Determine the (x, y) coordinate at the center of the cell enclosing the given text.  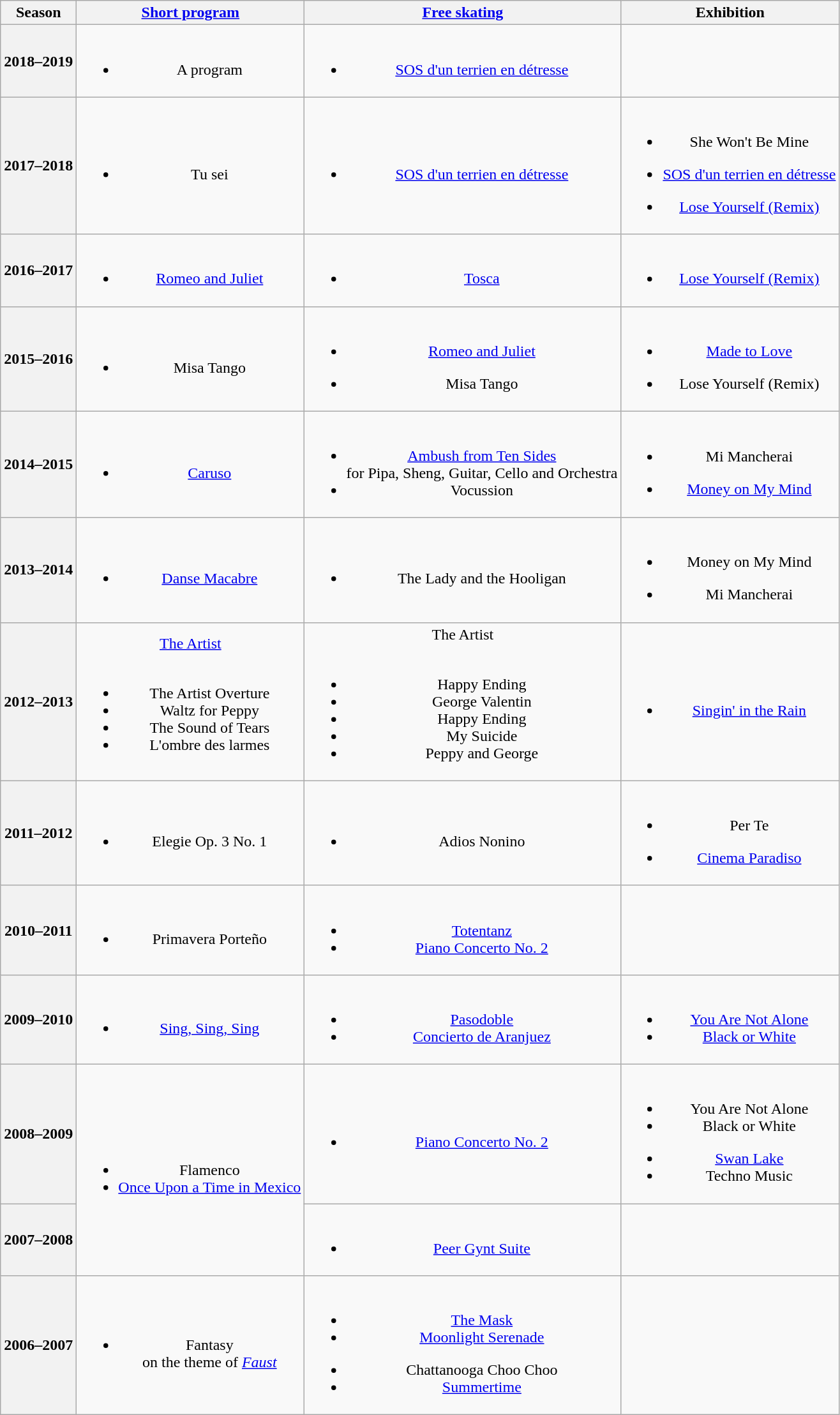
Money on My Mind Mi Mancherai (730, 570)
Fantasyon the theme of Faust (190, 1345)
Tosca (463, 271)
Caruso (190, 465)
Piano Concerto No. 2 (463, 1134)
Lose Yourself (Remix) (730, 271)
Per Te Cinema Paradiso (730, 833)
PasodobleConcierto de Aranjuez (463, 1019)
Season (38, 13)
Romeo and Juliet (190, 271)
2011–2012 (38, 833)
Free skating (463, 13)
2009–2010 (38, 1019)
Elegie Op. 3 No. 1 (190, 833)
2007–2008 (38, 1239)
The Mask Moonlight Serenade Chattanooga Choo ChooSummertime (463, 1345)
2010–2011 (38, 930)
Tu sei (190, 166)
Ambush from Ten Sidesfor Pipa, Sheng, Guitar, Cello and Orchestra Vocussion (463, 465)
Short program (190, 13)
A program (190, 61)
Misa Tango (190, 359)
2014–2015 (38, 465)
The Artist The Artist OvertureWaltz for PeppyThe Sound of TearsL'ombre des larmes (190, 701)
2016–2017 (38, 271)
2006–2007 (38, 1345)
2012–2013 (38, 701)
FlamencoOnce Upon a Time in Mexico (190, 1169)
Mi Mancherai Money on My Mind (730, 465)
You Are Not AloneBlack or White (730, 1019)
2018–2019 (38, 61)
2013–2014 (38, 570)
Totentanz Piano Concerto No. 2 (463, 930)
Danse Macabre (190, 570)
2017–2018 (38, 166)
Singin' in the Rain (730, 701)
2015–2016 (38, 359)
Sing, Sing, Sing (190, 1019)
Exhibition (730, 13)
Romeo and Juliet Misa Tango (463, 359)
Made to Love Lose Yourself (Remix) (730, 359)
Peer Gynt Suite (463, 1239)
The Artist Happy EndingGeorge ValentinHappy EndingMy SuicidePeppy and George (463, 701)
The Lady and the Hooligan (463, 570)
You Are Not AloneBlack or White Swan LakeTechno Music (730, 1134)
Adios Nonino (463, 833)
She Won't Be MineSOS d'un terrien en détresse Lose Yourself (Remix) (730, 166)
Primavera Porteño (190, 930)
2008–2009 (38, 1134)
